Extract the [x, y] coordinate from the center of the cell holding the provided text.  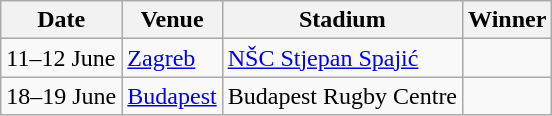
Winner [508, 20]
Zagreb [172, 58]
Venue [172, 20]
Stadium [342, 20]
Budapest Rugby Centre [342, 96]
11–12 June [62, 58]
NŠC Stjepan Spajić [342, 58]
Date [62, 20]
18–19 June [62, 96]
Budapest [172, 96]
